Locate the cell with the specified text and output its [X, Y] center coordinate. 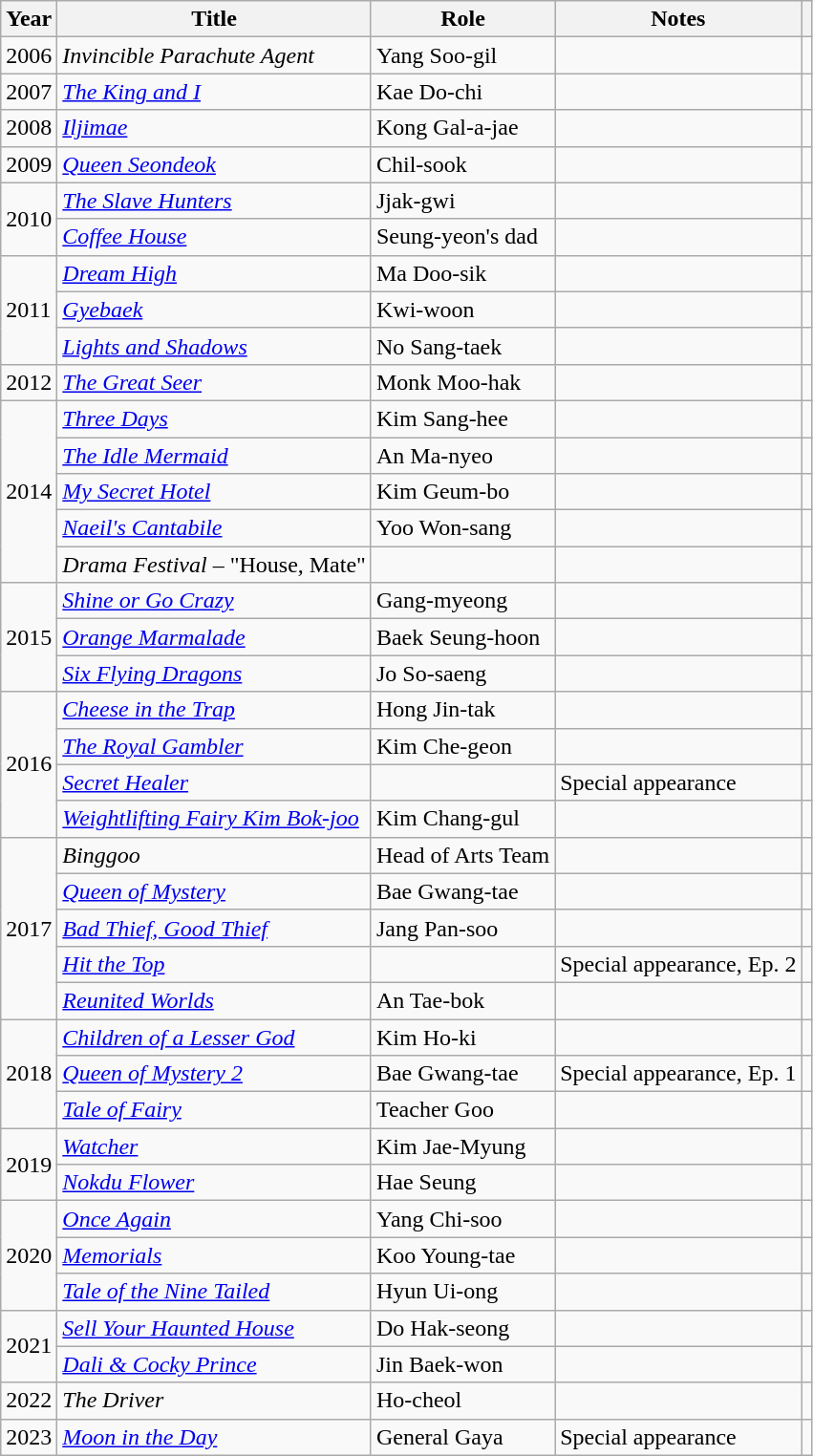
Notes [678, 19]
Tale of the Nine Tailed [214, 1292]
Shine or Go Crazy [214, 601]
The Royal Gambler [214, 746]
Kim Geum-bo [462, 492]
2019 [29, 1165]
2014 [29, 491]
Teacher Goo [462, 1110]
Cheese in the Trap [214, 710]
The King and I [214, 92]
Title [214, 19]
Kim Ho-ki [462, 1037]
Seung-yeon's dad [462, 237]
2012 [29, 382]
2022 [29, 1401]
Iljimae [214, 128]
Drama Festival – "House, Mate" [214, 565]
2021 [29, 1346]
Do Hak-seong [462, 1328]
Coffee House [214, 237]
Kae Do-chi [462, 92]
2015 [29, 637]
2007 [29, 92]
2017 [29, 928]
The Idle Mermaid [214, 456]
Six Flying Dragons [214, 674]
Secret Healer [214, 782]
Monk Moo-hak [462, 382]
Bad Thief, Good Thief [214, 928]
Hyun Ui-ong [462, 1292]
An Ma-nyeo [462, 456]
Queen of Mystery [214, 891]
2008 [29, 128]
Kim Chang-gul [462, 819]
Dali & Cocky Prince [214, 1364]
Gang-myeong [462, 601]
Koo Young-tae [462, 1255]
2016 [29, 764]
Three Days [214, 418]
Year [29, 19]
Ho-cheol [462, 1401]
My Secret Hotel [214, 492]
Once Again [214, 1219]
2020 [29, 1255]
Queen Seondeok [214, 164]
2006 [29, 55]
The Great Seer [214, 382]
Kim Sang-hee [462, 418]
Gyebaek [214, 310]
2009 [29, 164]
Kim Jae-Myung [462, 1146]
Dream High [214, 273]
Jjak-gwi [462, 201]
Tale of Fairy [214, 1110]
Kwi-woon [462, 310]
Weightlifting Fairy Kim Bok-joo [214, 819]
Head of Arts Team [462, 855]
The Driver [214, 1401]
Watcher [214, 1146]
Role [462, 19]
Hit the Top [214, 964]
Chil-sook [462, 164]
An Tae-bok [462, 1000]
Special appearance, Ep. 1 [678, 1074]
2023 [29, 1437]
Naeil's Cantabile [214, 528]
Moon in the Day [214, 1437]
Hae Seung [462, 1183]
No Sang-taek [462, 346]
Lights and Shadows [214, 346]
Orange Marmalade [214, 637]
Memorials [214, 1255]
Hong Jin-tak [462, 710]
2010 [29, 219]
Binggoo [214, 855]
2011 [29, 310]
Baek Seung-hoon [462, 637]
Kong Gal-a-jae [462, 128]
Nokdu Flower [214, 1183]
Reunited Worlds [214, 1000]
Kim Che-geon [462, 746]
2018 [29, 1073]
Yang Soo-gil [462, 55]
Special appearance, Ep. 2 [678, 964]
Sell Your Haunted House [214, 1328]
Ma Doo-sik [462, 273]
Jin Baek-won [462, 1364]
Yoo Won-sang [462, 528]
General Gaya [462, 1437]
Queen of Mystery 2 [214, 1074]
Jo So-saeng [462, 674]
Yang Chi-soo [462, 1219]
Children of a Lesser God [214, 1037]
Jang Pan-soo [462, 928]
Invincible Parachute Agent [214, 55]
The Slave Hunters [214, 201]
